Pinpoint the cell where the given text exists, returning its [X, Y] midpoint coordinate. 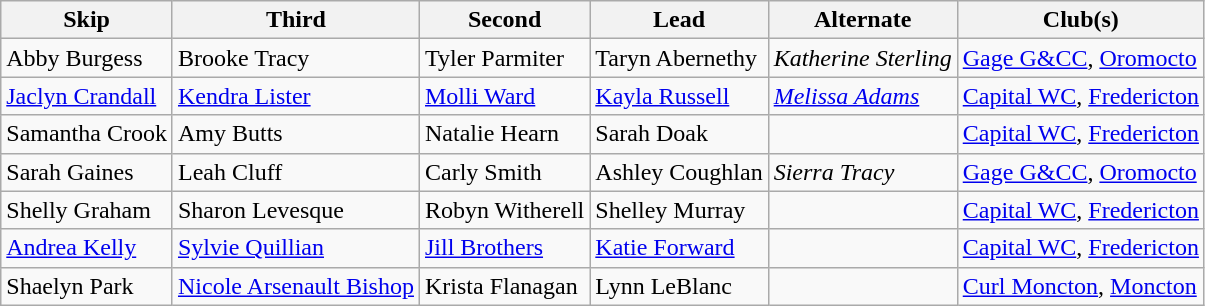
Katherine Sterling [862, 58]
Andrea Kelly [87, 248]
Shelly Graham [87, 210]
Sierra Tracy [862, 172]
Jaclyn Crandall [87, 96]
Abby Burgess [87, 58]
Skip [87, 20]
Lynn LeBlanc [679, 286]
Sarah Doak [679, 134]
Ashley Coughlan [679, 172]
Brooke Tracy [296, 58]
Kayla Russell [679, 96]
Katie Forward [679, 248]
Curl Moncton, Moncton [1080, 286]
Tyler Parmiter [504, 58]
Carly Smith [504, 172]
Second [504, 20]
Sharon Levesque [296, 210]
Lead [679, 20]
Shaelyn Park [87, 286]
Shelley Murray [679, 210]
Samantha Crook [87, 134]
Amy Butts [296, 134]
Molli Ward [504, 96]
Third [296, 20]
Leah Cluff [296, 172]
Natalie Hearn [504, 134]
Krista Flanagan [504, 286]
Jill Brothers [504, 248]
Nicole Arsenault Bishop [296, 286]
Club(s) [1080, 20]
Alternate [862, 20]
Robyn Witherell [504, 210]
Kendra Lister [296, 96]
Melissa Adams [862, 96]
Sarah Gaines [87, 172]
Sylvie Quillian [296, 248]
Taryn Abernethy [679, 58]
